Search for the cell housing the specified text and yield its (x, y) center coordinate. 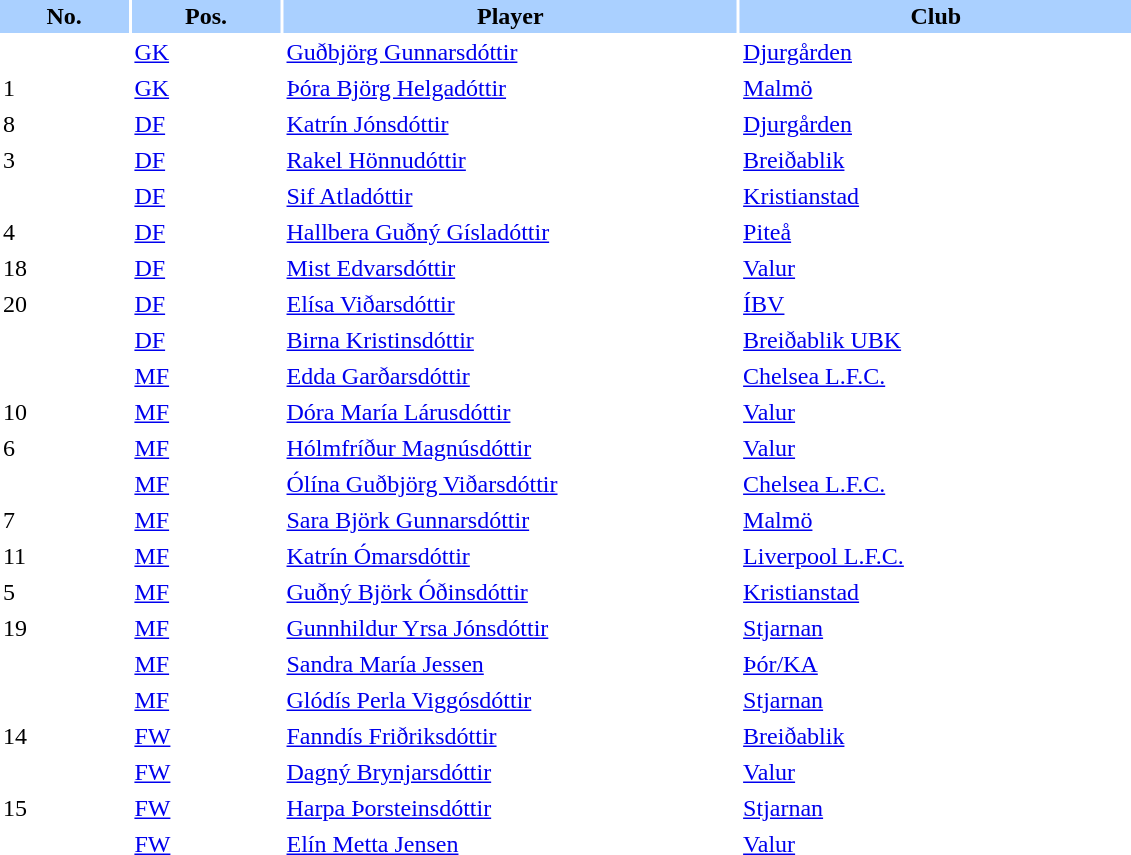
11 (64, 556)
15 (64, 808)
Þóra Björg Helgadóttir (511, 88)
18 (64, 268)
Sandra María Jessen (511, 664)
8 (64, 124)
Katrín Jónsdóttir (511, 124)
Guðbjörg Gunnarsdóttir (511, 52)
Club (936, 16)
Glódís Perla Viggósdóttir (511, 700)
Guðný Björk Óðinsdóttir (511, 592)
3 (64, 160)
Gunnhildur Yrsa Jónsdóttir (511, 628)
Katrín Ómarsdóttir (511, 556)
1 (64, 88)
Hólmfríður Magnúsdóttir (511, 448)
14 (64, 736)
5 (64, 592)
Sara Björk Gunnarsdóttir (511, 520)
Pos. (206, 16)
ÍBV (936, 304)
Sif Atladóttir (511, 196)
No. (64, 16)
6 (64, 448)
Harpa Þorsteinsdóttir (511, 808)
Hallbera Guðný Gísladóttir (511, 232)
19 (64, 628)
Rakel Hönnudóttir (511, 160)
Liverpool L.F.C. (936, 556)
Dagný Brynjarsdóttir (511, 772)
Edda Garðarsdóttir (511, 376)
20 (64, 304)
Dóra María Lárusdóttir (511, 412)
Þór/KA (936, 664)
Breiðablik UBK (936, 340)
10 (64, 412)
Player (511, 16)
Fanndís Friðriksdóttir (511, 736)
Ólína Guðbjörg Viðarsdóttir (511, 484)
Mist Edvarsdóttir (511, 268)
Birna Kristinsdóttir (511, 340)
7 (64, 520)
Piteå (936, 232)
4 (64, 232)
Elísa Viðarsdóttir (511, 304)
